Capture the cell that displays the provided text and extract its (x, y) central coordinate. 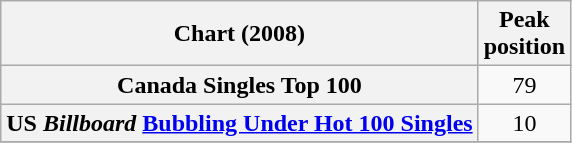
Canada Singles Top 100 (240, 85)
79 (524, 85)
10 (524, 123)
US Billboard Bubbling Under Hot 100 Singles (240, 123)
Peakposition (524, 34)
Chart (2008) (240, 34)
